Detect which cell encompasses the target text, then output its [X, Y] center coordinate. 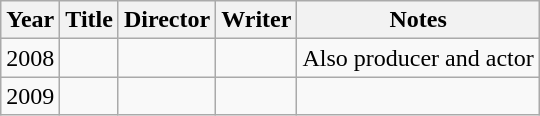
Writer [256, 20]
Also producer and actor [418, 58]
Director [166, 20]
2009 [30, 96]
Notes [418, 20]
2008 [30, 58]
Year [30, 20]
Title [90, 20]
